Return the (X, Y) coordinate for the center point of the cell that contains the specified text.  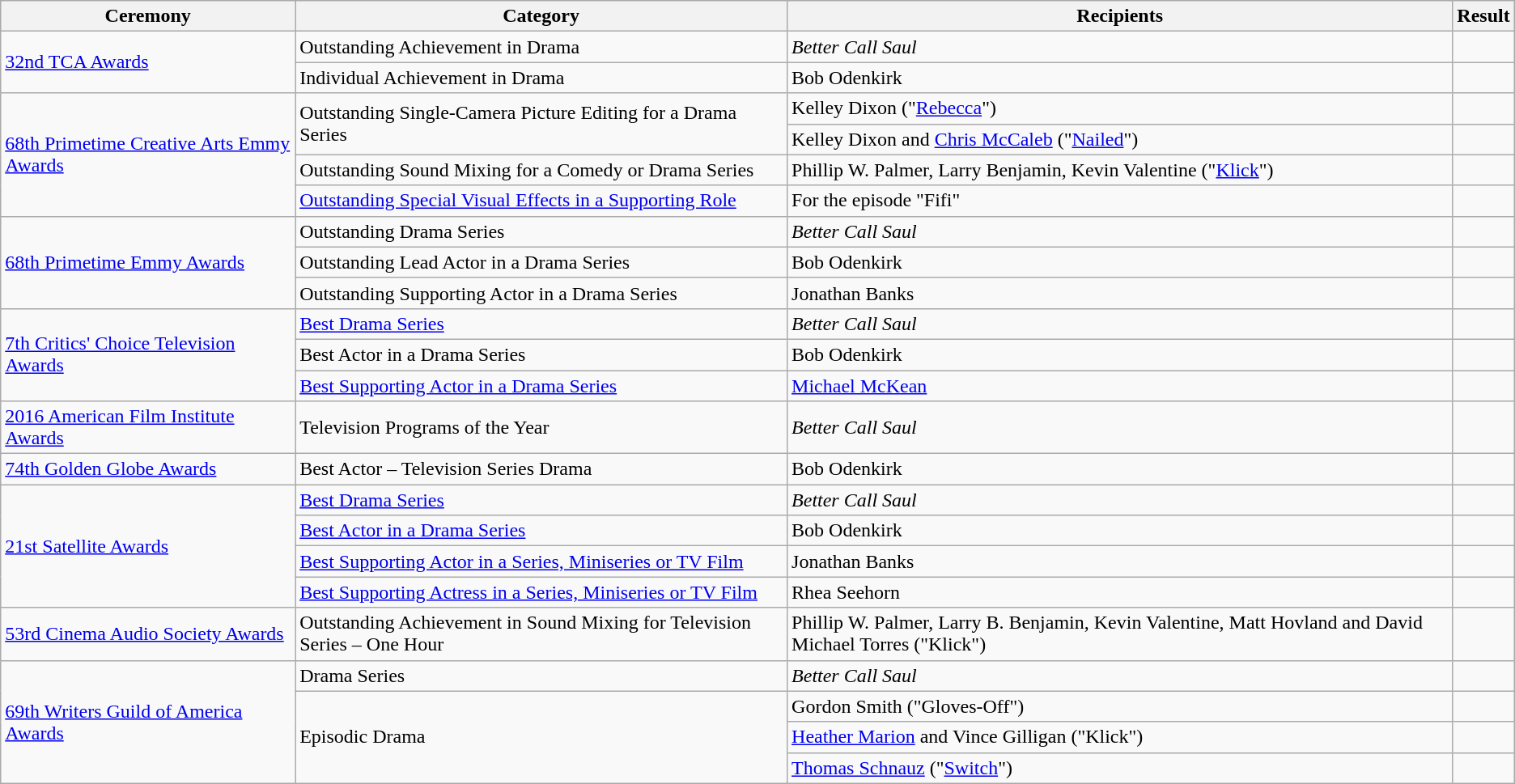
Recipients (1120, 16)
Best Actor – Television Series Drama (541, 469)
74th Golden Globe Awards (148, 469)
Best Supporting Actress in a Series, Miniseries or TV Film (541, 592)
Heather Marion and Vince Gilligan ("Klick") (1120, 737)
2016 American Film Institute Awards (148, 427)
Outstanding Special Visual Effects in a Supporting Role (541, 201)
Phillip W. Palmer, Larry B. Benjamin, Kevin Valentine, Matt Hovland and David Michael Torres ("Klick") (1120, 634)
Drama Series (541, 676)
Category (541, 16)
Television Programs of the Year (541, 427)
Outstanding Lead Actor in a Drama Series (541, 262)
Rhea Seehorn (1120, 592)
32nd TCA Awards (148, 62)
Best Supporting Actor in a Drama Series (541, 386)
21st Satellite Awards (148, 546)
Outstanding Single-Camera Picture Editing for a Drama Series (541, 124)
69th Writers Guild of America Awards (148, 722)
Individual Achievement in Drama (541, 78)
Outstanding Supporting Actor in a Drama Series (541, 293)
Ceremony (148, 16)
For the episode "Fifi" (1120, 201)
68th Primetime Creative Arts Emmy Awards (148, 155)
Outstanding Drama Series (541, 231)
68th Primetime Emmy Awards (148, 262)
Gordon Smith ("Gloves-Off") (1120, 706)
Episodic Drama (541, 737)
7th Critics' Choice Television Awards (148, 354)
Outstanding Achievement in Drama (541, 47)
Outstanding Sound Mixing for a Comedy or Drama Series (541, 170)
Result (1483, 16)
Phillip W. Palmer, Larry Benjamin, Kevin Valentine ("Klick") (1120, 170)
Outstanding Achievement in Sound Mixing for Television Series – One Hour (541, 634)
Kelley Dixon and Chris McCaleb ("Nailed") (1120, 139)
Kelley Dixon ("Rebecca") (1120, 108)
53rd Cinema Audio Society Awards (148, 634)
Michael McKean (1120, 386)
Best Supporting Actor in a Series, Miniseries or TV Film (541, 562)
Thomas Schnauz ("Switch") (1120, 768)
